Extract the [x, y] coordinate from the center of the cell holding the provided text.  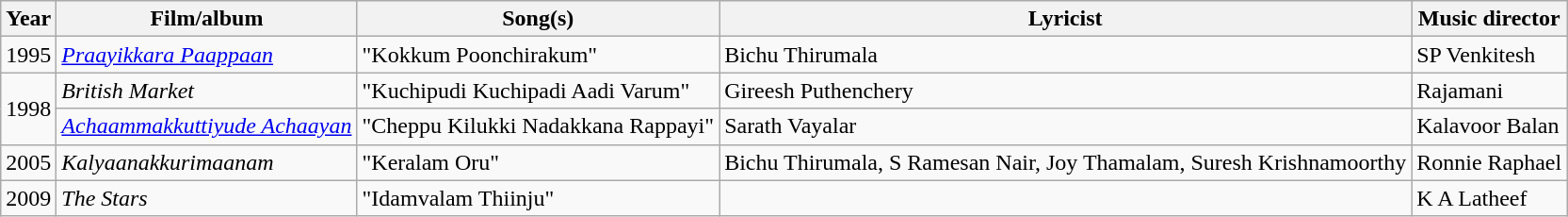
1998 [28, 108]
Song(s) [539, 19]
Film/album [207, 19]
Sarath Vayalar [1066, 126]
The Stars [207, 198]
"Cheppu Kilukki Nadakkana Rappayi" [539, 126]
Gireesh Puthenchery [1066, 91]
Ronnie Raphael [1490, 162]
Rajamani [1490, 91]
Praayikkara Paappaan [207, 55]
"Idamvalam Thiinju" [539, 198]
British Market [207, 91]
Year [28, 19]
"Keralam Oru" [539, 162]
Kalyaanakkurimaanam [207, 162]
2005 [28, 162]
SP Venkitesh [1490, 55]
Music director [1490, 19]
"Kokkum Poonchirakum" [539, 55]
2009 [28, 198]
"Kuchipudi Kuchipadi Aadi Varum" [539, 91]
Lyricist [1066, 19]
Achaammakkuttiyude Achaayan [207, 126]
K A Latheef [1490, 198]
1995 [28, 55]
Bichu Thirumala [1066, 55]
Kalavoor Balan [1490, 126]
Bichu Thirumala, S Ramesan Nair, Joy Thamalam, Suresh Krishnamoorthy [1066, 162]
